Find where the given text appears and provide that cell's center as [X, Y] coordinate. 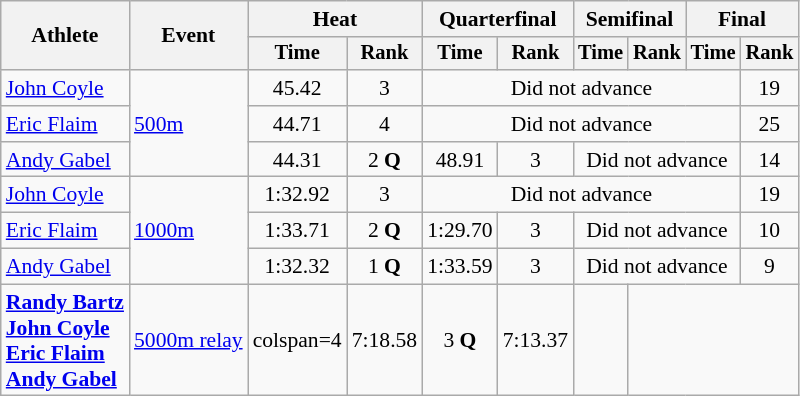
48.91 [460, 160]
44.31 [298, 160]
Heat [336, 19]
1:33.59 [460, 267]
44.71 [298, 124]
1 Q [384, 267]
1:32.92 [298, 195]
1:32.32 [298, 267]
Athlete [65, 36]
Semifinal [629, 19]
9 [770, 267]
500m [188, 124]
colspan=4 [298, 340]
7:13.37 [536, 340]
10 [770, 231]
1000m [188, 230]
Quarterfinal [498, 19]
45.42 [298, 88]
Randy BartzJohn CoyleEric FlaimAndy Gabel [65, 340]
5000m relay [188, 340]
25 [770, 124]
7:18.58 [384, 340]
Final [742, 19]
1:29.70 [460, 231]
14 [770, 160]
3 Q [460, 340]
1:33.71 [298, 231]
Event [188, 36]
4 [384, 124]
